Determine the [x, y] coordinate at the center of the cell enclosing the given text.  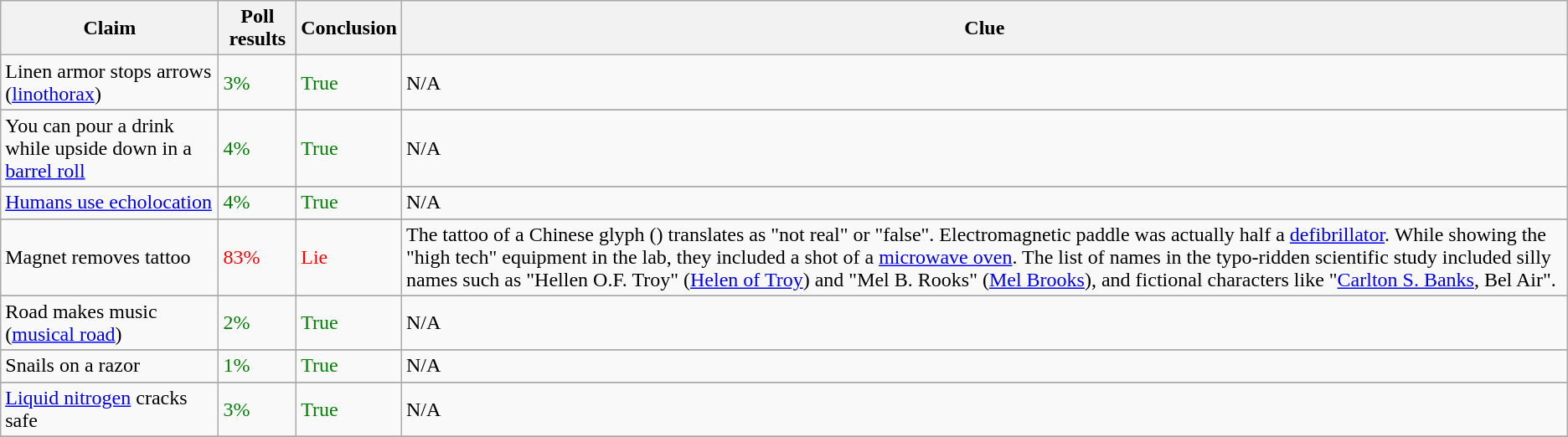
Magnet removes tattoo [110, 257]
Liquid nitrogen cracks safe [110, 409]
Humans use echolocation [110, 203]
Lie [349, 257]
Snails on a razor [110, 366]
You can pour a drink while upside down in a barrel roll [110, 148]
Road makes music (musical road) [110, 323]
Conclusion [349, 28]
2% [258, 323]
Poll results [258, 28]
Linen armor stops arrows (linothorax) [110, 82]
83% [258, 257]
Clue [984, 28]
Claim [110, 28]
1% [258, 366]
